Return (X, Y) of the center of cell containing provided text 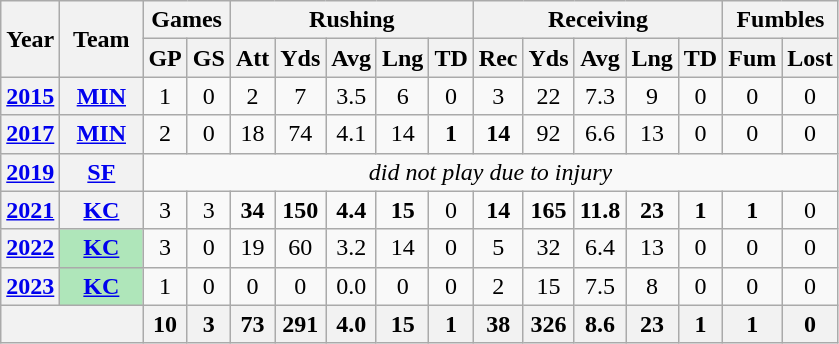
Year (30, 39)
Games (186, 20)
7.5 (600, 286)
Fum (752, 58)
6 (402, 96)
7.3 (600, 96)
165 (548, 210)
0.0 (352, 286)
Rec (498, 58)
9 (652, 96)
73 (252, 324)
291 (300, 324)
did not play due to injury (490, 172)
326 (548, 324)
2015 (30, 96)
3.5 (352, 96)
10 (165, 324)
GP (165, 58)
Team (102, 39)
32 (548, 248)
92 (548, 134)
6.6 (600, 134)
4.1 (352, 134)
19 (252, 248)
2017 (30, 134)
Lost (810, 58)
2023 (30, 286)
150 (300, 210)
Rushing (352, 20)
Att (252, 58)
2021 (30, 210)
8.6 (600, 324)
34 (252, 210)
3.2 (352, 248)
38 (498, 324)
5 (498, 248)
Fumbles (780, 20)
22 (548, 96)
7 (300, 96)
6.4 (600, 248)
2022 (30, 248)
4.0 (352, 324)
4.4 (352, 210)
2019 (30, 172)
60 (300, 248)
18 (252, 134)
74 (300, 134)
SF (102, 172)
GS (208, 58)
8 (652, 286)
Receiving (598, 20)
11.8 (600, 210)
